Search for the cell housing the specified text and yield its (x, y) center coordinate. 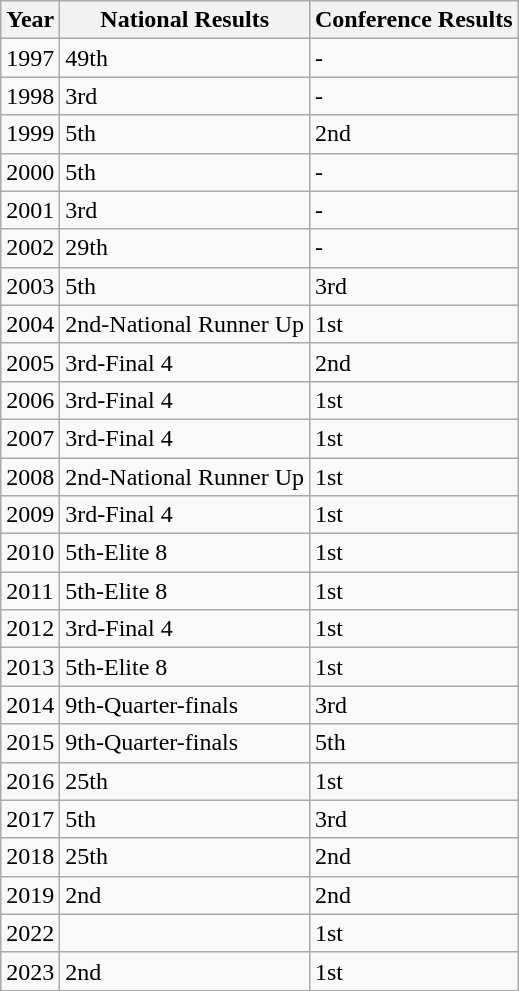
2009 (30, 515)
2012 (30, 629)
2019 (30, 895)
29th (185, 248)
2015 (30, 743)
2017 (30, 819)
1997 (30, 58)
2007 (30, 438)
2022 (30, 933)
Conference Results (414, 20)
2011 (30, 591)
2006 (30, 400)
Year (30, 20)
2001 (30, 210)
2013 (30, 667)
2018 (30, 857)
2016 (30, 781)
2014 (30, 705)
2010 (30, 553)
National Results (185, 20)
2005 (30, 362)
1999 (30, 134)
2023 (30, 971)
49th (185, 58)
1998 (30, 96)
2008 (30, 477)
2002 (30, 248)
2003 (30, 286)
2004 (30, 324)
2000 (30, 172)
